Return [x, y] of the center of cell containing provided text 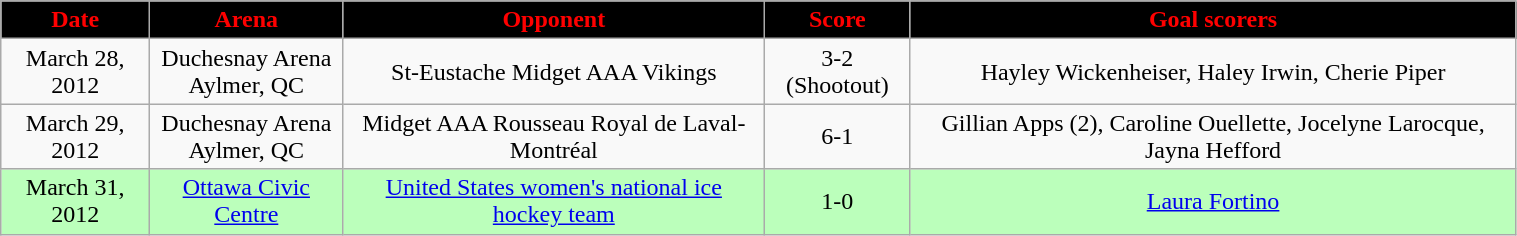
Date [76, 20]
United States women's national ice hockey team [554, 202]
Arena [246, 20]
6-1 [838, 136]
Goal scorers [1213, 20]
Laura Fortino [1213, 202]
Ottawa Civic Centre [246, 202]
St-Eustache Midget AAA Vikings [554, 72]
March 31, 2012 [76, 202]
Opponent [554, 20]
March 28, 2012 [76, 72]
Hayley Wickenheiser, Haley Irwin, Cherie Piper [1213, 72]
Score [838, 20]
Gillian Apps (2), Caroline Ouellette, Jocelyne Larocque, Jayna Hefford [1213, 136]
Midget AAA Rousseau Royal de Laval-Montréal [554, 136]
March 29, 2012 [76, 136]
1-0 [838, 202]
3-2 (Shootout) [838, 72]
